Detect which cell encompasses the target text, then output its [X, Y] center coordinate. 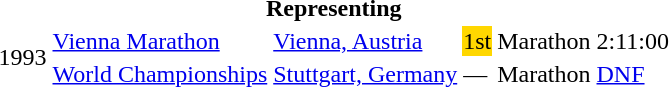
Vienna Marathon [160, 41]
Marathon [544, 41]
1st [478, 41]
Vienna, Austria [366, 41]
